Identify which cell holds the provided text, then report its [x, y] central coordinate. 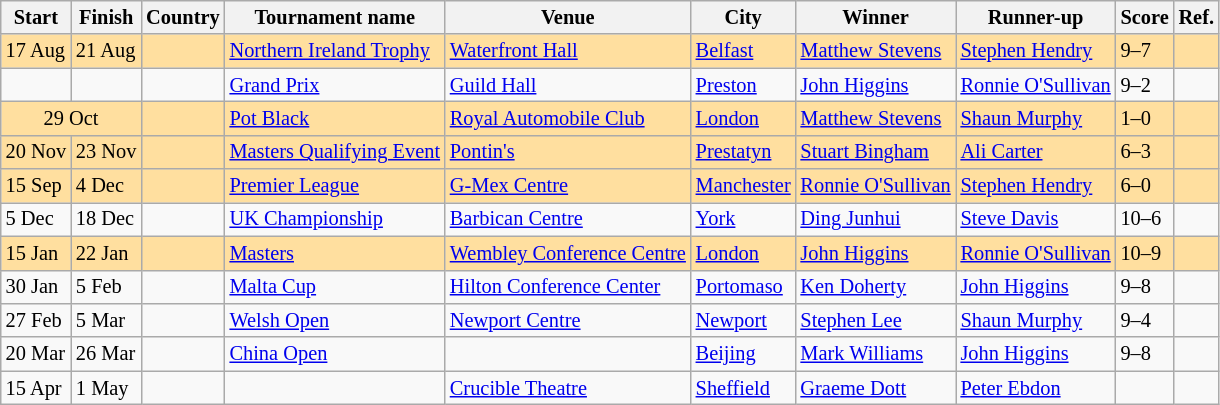
Masters Qualifying Event [335, 152]
Waterfront Hall [568, 51]
Pot Black [335, 118]
York [744, 219]
Northern Ireland Trophy [335, 51]
15 Apr [36, 388]
Country [182, 17]
Premier League [335, 186]
Ali Carter [1036, 152]
Ding Junhui [876, 219]
23 Nov [106, 152]
Manchester [744, 186]
Portomaso [744, 287]
6–0 [1145, 186]
Crucible Theatre [568, 388]
China Open [335, 354]
9–7 [1145, 51]
Score [1145, 17]
30 Jan [36, 287]
4 Dec [106, 186]
Belfast [744, 51]
27 Feb [36, 320]
Runner-up [1036, 17]
Peter Ebdon [1036, 388]
Guild Hall [568, 85]
Start [36, 17]
1 May [106, 388]
18 Dec [106, 219]
Ken Doherty [876, 287]
10–9 [1145, 253]
5 Dec [36, 219]
15 Jan [36, 253]
21 Aug [106, 51]
Stuart Bingham [876, 152]
29 Oct [72, 118]
22 Jan [106, 253]
Graeme Dott [876, 388]
5 Mar [106, 320]
Welsh Open [335, 320]
Sheffield [744, 388]
UK Championship [335, 219]
Royal Automobile Club [568, 118]
Ref. [1196, 17]
Newport [744, 320]
Masters [335, 253]
15 Sep [36, 186]
26 Mar [106, 354]
Malta Cup [335, 287]
Venue [568, 17]
Pontin's [568, 152]
Steve Davis [1036, 219]
G-Mex Centre [568, 186]
20 Nov [36, 152]
Tournament name [335, 17]
1–0 [1145, 118]
Stephen Lee [876, 320]
Grand Prix [335, 85]
Finish [106, 17]
9–2 [1145, 85]
6–3 [1145, 152]
5 Feb [106, 287]
9–4 [1145, 320]
Barbican Centre [568, 219]
Beijing [744, 354]
Mark Williams [876, 354]
Prestatyn [744, 152]
Winner [876, 17]
Wembley Conference Centre [568, 253]
Newport Centre [568, 320]
City [744, 17]
20 Mar [36, 354]
10–6 [1145, 219]
Preston [744, 85]
Hilton Conference Center [568, 287]
17 Aug [36, 51]
